Output the [X, Y] coordinate of the center of the cell containing the given text.  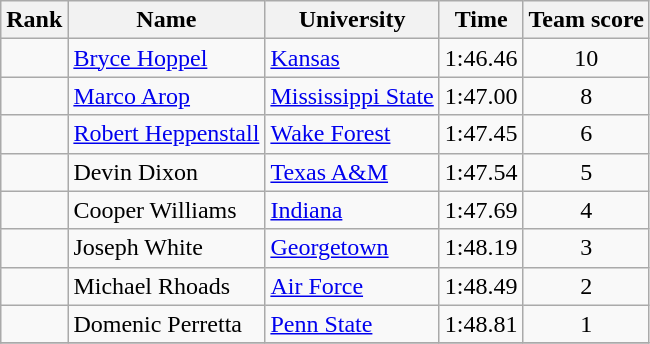
Georgetown [352, 248]
Joseph White [166, 248]
University [352, 20]
2 [586, 286]
Devin Dixon [166, 172]
Wake Forest [352, 134]
Penn State [352, 324]
Texas A&M [352, 172]
Robert Heppenstall [166, 134]
Name [166, 20]
Rank [34, 20]
1:47.45 [481, 134]
Indiana [352, 210]
6 [586, 134]
1:46.46 [481, 58]
Michael Rhoads [166, 286]
1:47.69 [481, 210]
Time [481, 20]
Air Force [352, 286]
1 [586, 324]
8 [586, 96]
1:48.49 [481, 286]
Cooper Williams [166, 210]
3 [586, 248]
1:47.00 [481, 96]
1:48.81 [481, 324]
4 [586, 210]
Marco Arop [166, 96]
Bryce Hoppel [166, 58]
5 [586, 172]
Mississippi State [352, 96]
1:48.19 [481, 248]
10 [586, 58]
Domenic Perretta [166, 324]
Kansas [352, 58]
1:47.54 [481, 172]
Team score [586, 20]
